Output the (X, Y) coordinate of the center of the cell containing the given text.  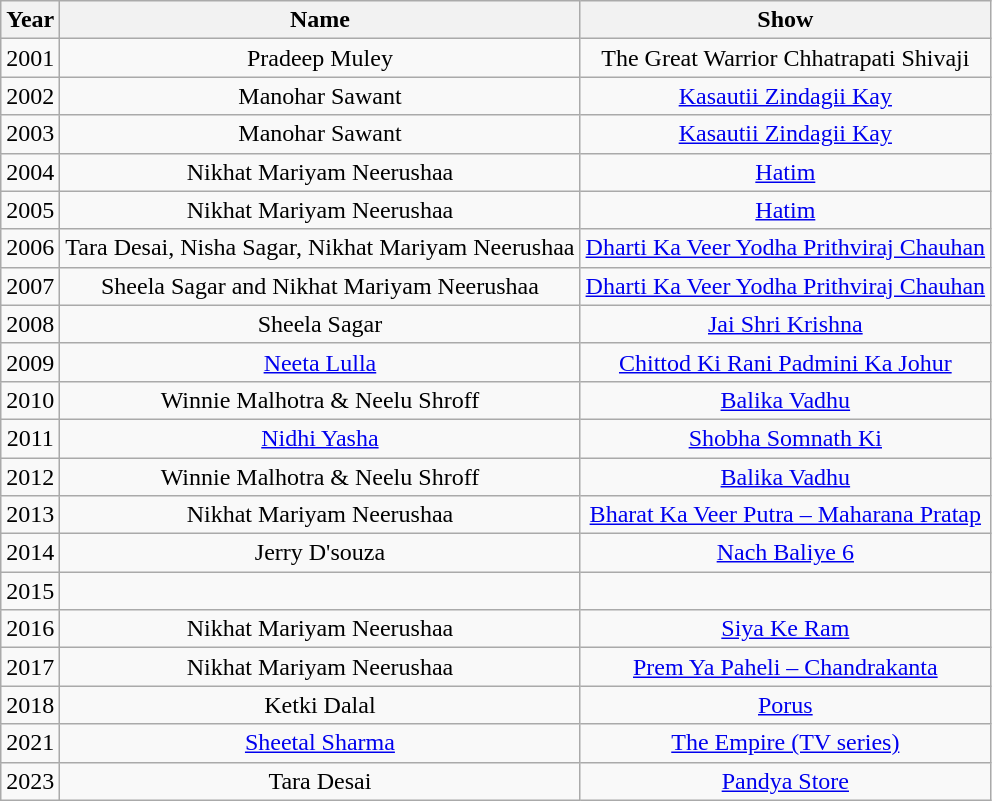
Sheela Sagar (320, 324)
Pandya Store (786, 781)
2009 (30, 362)
2006 (30, 248)
Jerry D'souza (320, 553)
Sheetal Sharma (320, 743)
2002 (30, 96)
2016 (30, 629)
Sheela Sagar and Nikhat Mariyam Neerushaa (320, 286)
2007 (30, 286)
2010 (30, 400)
Ketki Dalal (320, 705)
Chittod Ki Rani Padmini Ka Johur (786, 362)
2008 (30, 324)
Name (320, 20)
Shobha Somnath Ki (786, 438)
2013 (30, 515)
Bharat Ka Veer Putra – Maharana Pratap (786, 515)
2021 (30, 743)
2015 (30, 591)
Pradeep Muley (320, 58)
Tara Desai, Nisha Sagar, Nikhat Mariyam Neerushaa (320, 248)
2004 (30, 172)
Nidhi Yasha (320, 438)
Nach Baliye 6 (786, 553)
2001 (30, 58)
Prem Ya Paheli – Chandrakanta (786, 667)
Porus (786, 705)
2012 (30, 477)
2011 (30, 438)
Show (786, 20)
Siya Ke Ram (786, 629)
2018 (30, 705)
Jai Shri Krishna (786, 324)
The Great Warrior Chhatrapati Shivaji (786, 58)
2017 (30, 667)
The Empire (TV series) (786, 743)
Year (30, 20)
Tara Desai (320, 781)
2005 (30, 210)
2023 (30, 781)
2003 (30, 134)
Neeta Lulla (320, 362)
2014 (30, 553)
